Scan for the cell matching the given text and deliver its [x, y] coordinate at center. 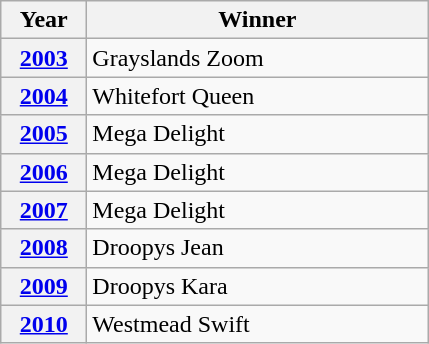
Winner [258, 20]
2007 [44, 210]
Droopys Jean [258, 248]
Droopys Kara [258, 286]
2008 [44, 248]
2010 [44, 324]
2006 [44, 172]
2003 [44, 58]
Year [44, 20]
Whitefort Queen [258, 96]
Grayslands Zoom [258, 58]
2009 [44, 286]
Westmead Swift [258, 324]
2005 [44, 134]
2004 [44, 96]
